Provide the (x, y) coordinate of the cell's center where the given text is located.  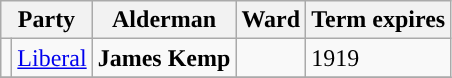
Alderman (164, 20)
1919 (378, 58)
Term expires (378, 20)
Ward (271, 20)
Liberal (52, 58)
Party (46, 20)
James Kemp (164, 58)
